Return the [x, y] coordinate for the center point of the cell that contains the specified text.  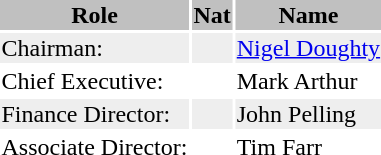
Chief Executive: [94, 81]
Finance Director: [94, 114]
Mark Arthur [308, 81]
Name [308, 15]
Role [94, 15]
Nat [212, 15]
Chairman: [94, 48]
Nigel Doughty [308, 48]
John Pelling [308, 114]
